Output the [x, y] coordinate of the center of the cell containing the given text.  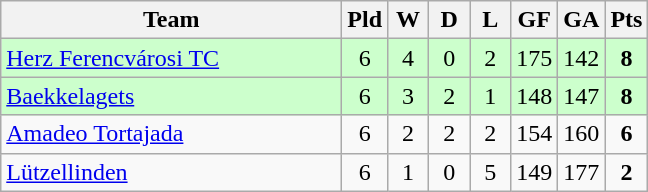
Pld [365, 20]
5 [490, 172]
148 [534, 96]
Baekkelagets [172, 96]
Team [172, 20]
177 [582, 172]
175 [534, 58]
154 [534, 134]
4 [408, 58]
W [408, 20]
160 [582, 134]
3 [408, 96]
Herz Ferencvárosi TC [172, 58]
149 [534, 172]
Lützellinden [172, 172]
147 [582, 96]
Amadeo Tortajada [172, 134]
L [490, 20]
142 [582, 58]
GF [534, 20]
D [450, 20]
GA [582, 20]
Pts [626, 20]
